Output the [x, y] coordinate of the center of the cell containing the given text.  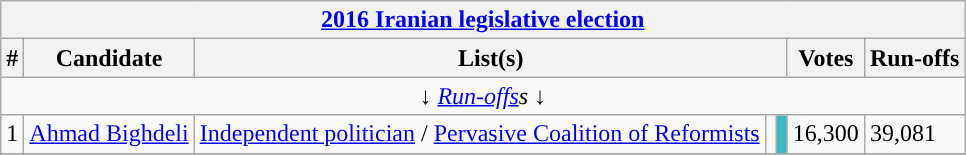
2016 Iranian legislative election [483, 20]
Independent politician / Pervasive Coalition of Reformists [480, 134]
Votes [826, 58]
39,081 [914, 134]
1 [12, 134]
List(s) [490, 58]
Ahmad Bighdeli [109, 134]
Run-offs [914, 58]
# [12, 58]
↓ Run-offss ↓ [483, 96]
16,300 [826, 134]
Candidate [109, 58]
